Return the (x, y) coordinate for the center point of the cell that contains the specified text.  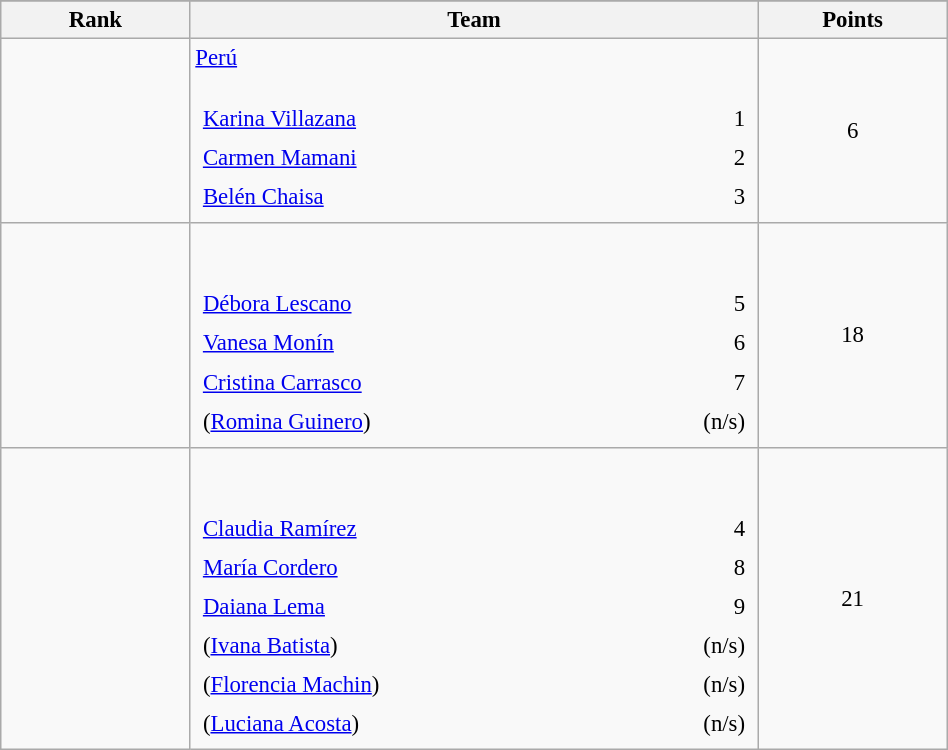
Claudia Ramírez 4 María Cordero 8 Daiana Lema 9 (Ivana Batista) (n/s) (Florencia Machin) (n/s) (Luciana Acosta) (n/s) (474, 598)
Points (852, 20)
7 (688, 382)
18 (852, 335)
8 (691, 567)
Claudia Ramírez (413, 528)
Belén Chaisa (442, 197)
1 (718, 119)
Rank (96, 20)
(Florencia Machin) (413, 684)
Daiana Lema (413, 606)
(Luciana Acosta) (413, 723)
4 (691, 528)
Débora Lescano 5 Vanesa Monín 6 Cristina Carrasco 7 (Romina Guinero) (n/s) (474, 335)
Débora Lescano (411, 304)
Vanesa Monín (411, 343)
(Romina Guinero) (411, 421)
21 (852, 598)
Perú Karina Villazana 1 Carmen Mamani 2 Belén Chaisa 3 (474, 132)
Team (474, 20)
Cristina Carrasco (411, 382)
5 (688, 304)
3 (718, 197)
María Cordero (413, 567)
Karina Villazana (442, 119)
(Ivana Batista) (413, 645)
2 (718, 158)
Carmen Mamani (442, 158)
9 (691, 606)
